Return [x, y] of the center of cell containing provided text 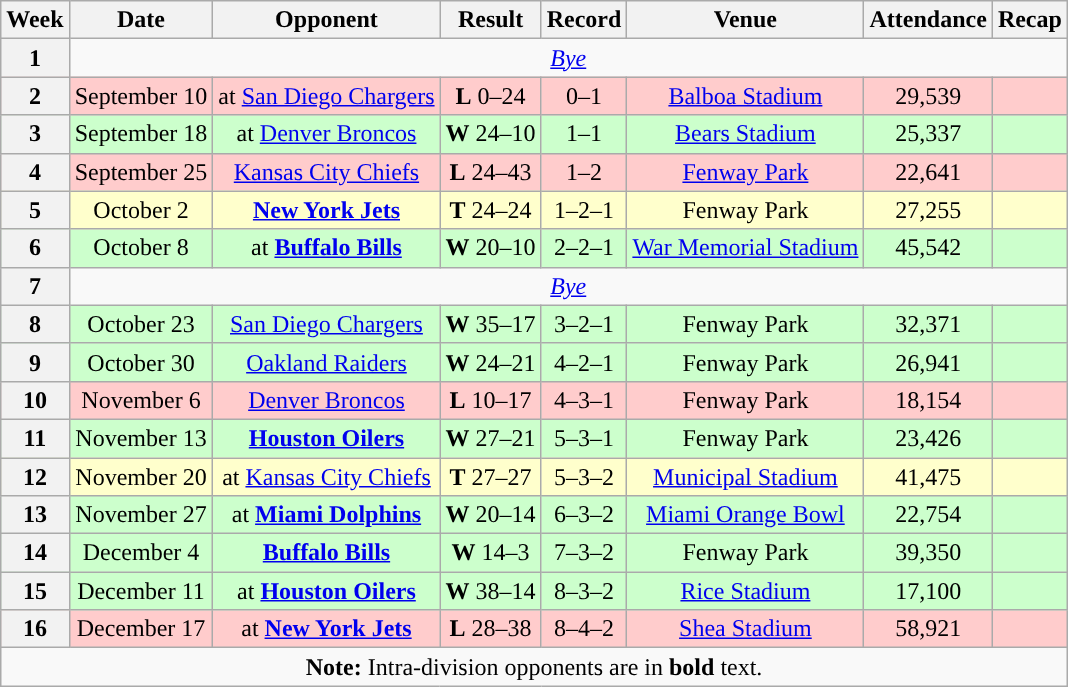
September 18 [141, 134]
27,255 [928, 210]
Note: Intra-division opponents are in bold text. [534, 667]
W 20–14 [490, 515]
L 0–24 [490, 96]
W 14–3 [490, 553]
58,921 [928, 629]
September 10 [141, 96]
September 25 [141, 172]
6–3–2 [584, 515]
Buffalo Bills [326, 553]
November 20 [141, 477]
Opponent [326, 20]
22,754 [928, 515]
Week [35, 20]
5–3–2 [584, 477]
Recap [1030, 20]
7 [35, 286]
4–2–1 [584, 362]
W 24–10 [490, 134]
11 [35, 438]
October 23 [141, 324]
Houston Oilers [326, 438]
7–3–2 [584, 553]
2–2–1 [584, 248]
17,100 [928, 591]
29,539 [928, 96]
November 6 [141, 400]
at New York Jets [326, 629]
December 11 [141, 591]
23,426 [928, 438]
Shea Stadium [746, 629]
22,641 [928, 172]
10 [35, 400]
Oakland Raiders [326, 362]
W 38–14 [490, 591]
2 [35, 96]
L 24–43 [490, 172]
Result [490, 20]
6 [35, 248]
War Memorial Stadium [746, 248]
at Houston Oilers [326, 591]
November 13 [141, 438]
8 [35, 324]
5 [35, 210]
1–2–1 [584, 210]
December 17 [141, 629]
3 [35, 134]
13 [35, 515]
9 [35, 362]
T 24–24 [490, 210]
San Diego Chargers [326, 324]
39,350 [928, 553]
W 35–17 [490, 324]
32,371 [928, 324]
3–2–1 [584, 324]
16 [35, 629]
Denver Broncos [326, 400]
1 [35, 58]
Attendance [928, 20]
December 4 [141, 553]
at San Diego Chargers [326, 96]
W 24–21 [490, 362]
Municipal Stadium [746, 477]
4 [35, 172]
5–3–1 [584, 438]
Rice Stadium [746, 591]
Miami Orange Bowl [746, 515]
L 10–17 [490, 400]
25,337 [928, 134]
4–3–1 [584, 400]
8–4–2 [584, 629]
15 [35, 591]
L 28–38 [490, 629]
October 2 [141, 210]
1–2 [584, 172]
W 20–10 [490, 248]
1–1 [584, 134]
Bears Stadium [746, 134]
October 8 [141, 248]
26,941 [928, 362]
18,154 [928, 400]
W 27–21 [490, 438]
Venue [746, 20]
at Denver Broncos [326, 134]
12 [35, 477]
November 27 [141, 515]
14 [35, 553]
New York Jets [326, 210]
Record [584, 20]
8–3–2 [584, 591]
41,475 [928, 477]
at Miami Dolphins [326, 515]
October 30 [141, 362]
45,542 [928, 248]
at Kansas City Chiefs [326, 477]
at Buffalo Bills [326, 248]
T 27–27 [490, 477]
Balboa Stadium [746, 96]
Kansas City Chiefs [326, 172]
Date [141, 20]
0–1 [584, 96]
